Scan for the cell matching the given text and deliver its [X, Y] coordinate at center. 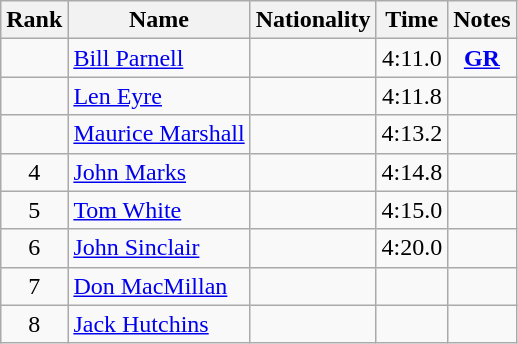
Jack Hutchins [159, 324]
Don MacMillan [159, 286]
Len Eyre [159, 96]
Tom White [159, 210]
5 [34, 210]
6 [34, 248]
4:15.0 [412, 210]
4:13.2 [412, 134]
Time [412, 20]
Notes [482, 20]
4:11.0 [412, 58]
Name [159, 20]
John Marks [159, 172]
4 [34, 172]
Nationality [313, 20]
4:14.8 [412, 172]
4:20.0 [412, 248]
Bill Parnell [159, 58]
GR [482, 58]
4:11.8 [412, 96]
Rank [34, 20]
8 [34, 324]
Maurice Marshall [159, 134]
John Sinclair [159, 248]
7 [34, 286]
